Detect which cell encompasses the target text, then output its (x, y) center coordinate. 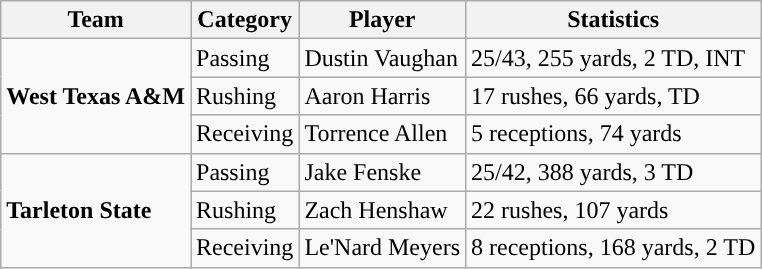
Tarleton State (96, 210)
17 rushes, 66 yards, TD (614, 96)
Zach Henshaw (382, 210)
Torrence Allen (382, 134)
Category (244, 20)
5 receptions, 74 yards (614, 134)
22 rushes, 107 yards (614, 210)
Player (382, 20)
Jake Fenske (382, 172)
25/42, 388 yards, 3 TD (614, 172)
Team (96, 20)
West Texas A&M (96, 96)
Le'Nard Meyers (382, 248)
Aaron Harris (382, 96)
25/43, 255 yards, 2 TD, INT (614, 58)
Dustin Vaughan (382, 58)
Statistics (614, 20)
8 receptions, 168 yards, 2 TD (614, 248)
